Determine the [X, Y] coordinate at the center of the cell enclosing the given text.  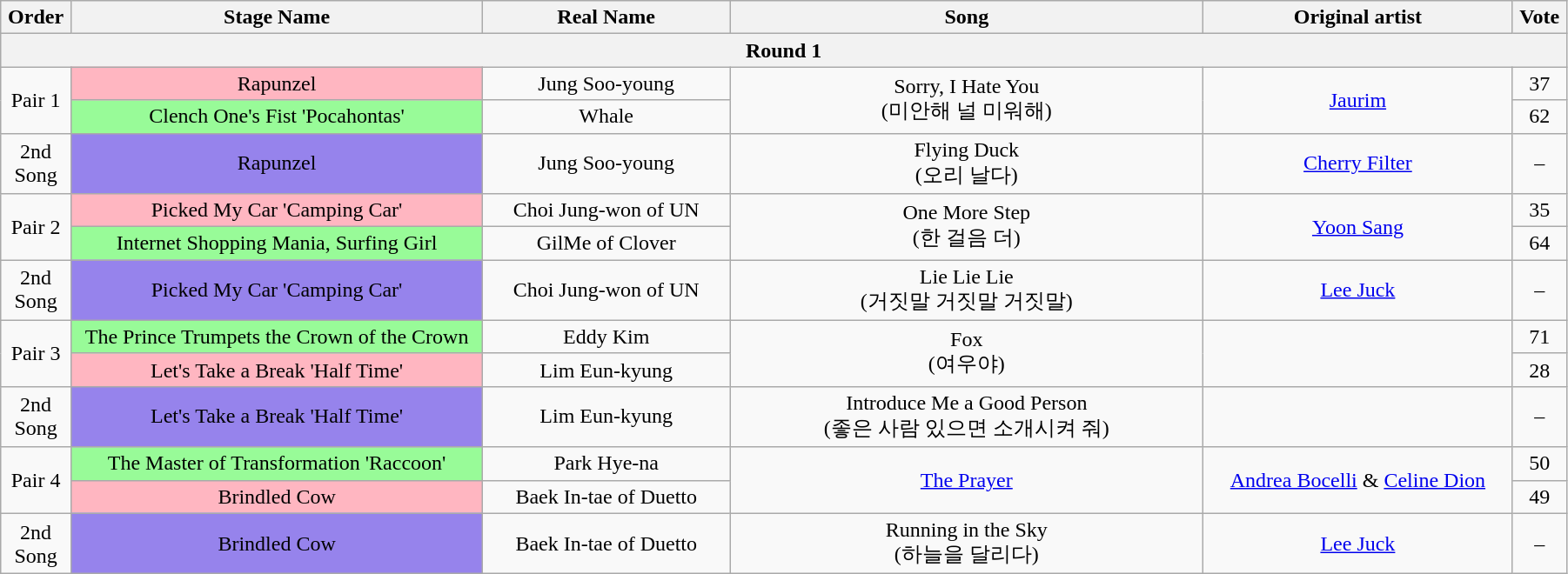
Pair 3 [37, 353]
50 [1540, 464]
Sorry, I Hate You(미안해 널 미워해) [967, 100]
The Prince Trumpets the Crown of the Crown [277, 337]
Stage Name [277, 17]
Fox(여우야) [967, 353]
One More Step(한 걸음 더) [967, 227]
Order [37, 17]
The Master of Transformation 'Raccoon' [277, 464]
Round 1 [784, 50]
Original artist [1357, 17]
Real Name [606, 17]
64 [1540, 244]
71 [1540, 337]
Flying Duck(오리 날다) [967, 164]
Pair 2 [37, 227]
The Prayer [967, 480]
Lie Lie Lie(거짓말 거짓말 거짓말) [967, 290]
Introduce Me a Good Person(좋은 사람 있으면 소개시켜 줘) [967, 417]
Park Hye-na [606, 464]
37 [1540, 83]
Running in the Sky(하늘을 달리다) [967, 544]
Cherry Filter [1357, 164]
Clench One's Fist 'Pocahontas' [277, 117]
GilMe of Clover [606, 244]
Whale [606, 117]
28 [1540, 370]
Vote [1540, 17]
Eddy Kim [606, 337]
Internet Shopping Mania, Surfing Girl [277, 244]
Andrea Bocelli & Celine Dion [1357, 480]
Yoon Sang [1357, 227]
Pair 4 [37, 480]
Song [967, 17]
35 [1540, 210]
62 [1540, 117]
49 [1540, 497]
Jaurim [1357, 100]
Pair 1 [37, 100]
